Output the [x, y] coordinate of the center of the cell containing the given text.  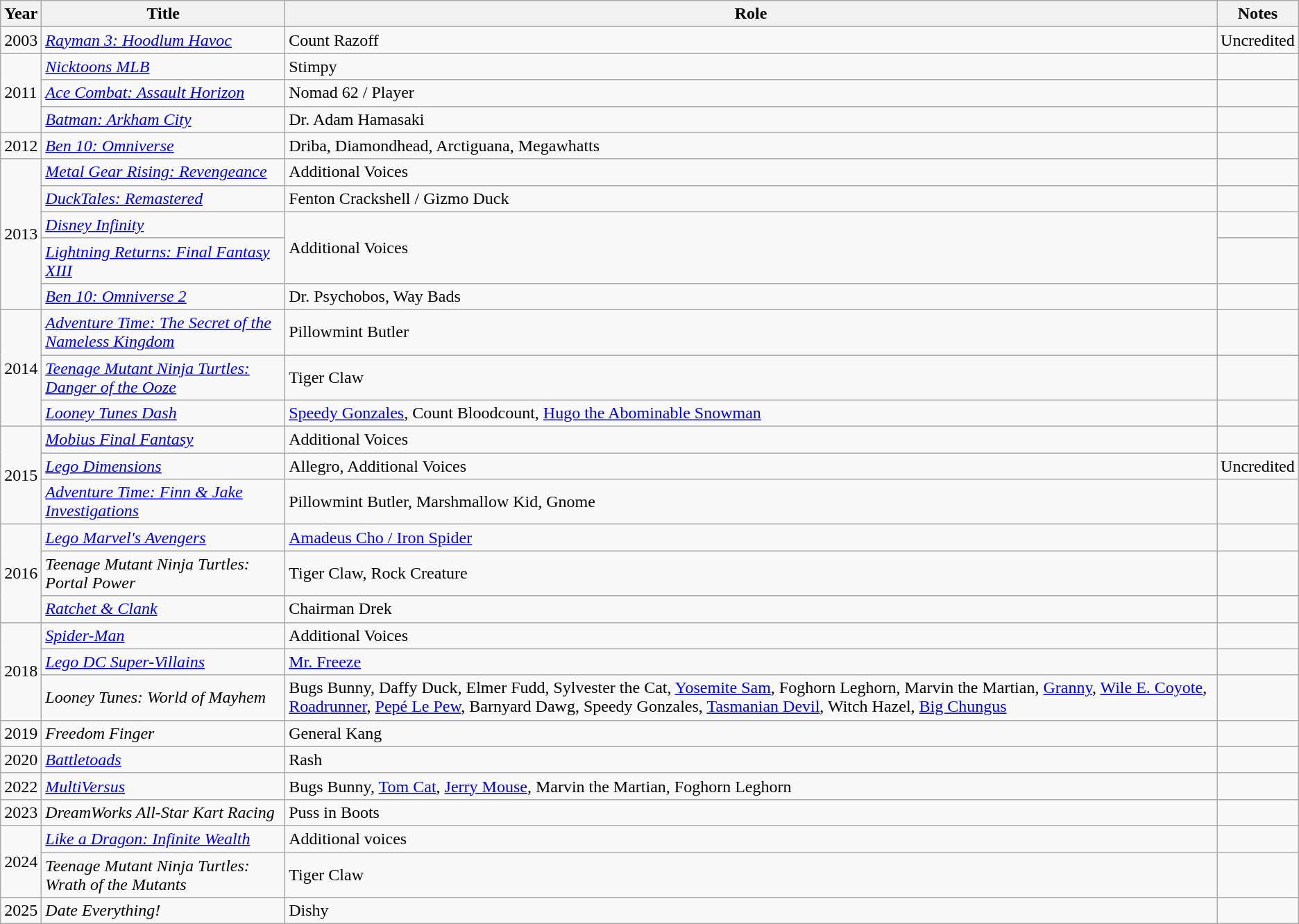
Adventure Time: The Secret of the Nameless Kingdom [164, 332]
Teenage Mutant Ninja Turtles: Danger of the Ooze [164, 377]
Lightning Returns: Final Fantasy XIII [164, 261]
Title [164, 14]
Ben 10: Omniverse 2 [164, 296]
Role [751, 14]
Batman: Arkham City [164, 119]
Disney Infinity [164, 225]
Looney Tunes Dash [164, 413]
Tiger Claw, Rock Creature [751, 573]
2016 [21, 573]
Teenage Mutant Ninja Turtles: Wrath of the Mutants [164, 874]
2003 [21, 40]
Teenage Mutant Ninja Turtles: Portal Power [164, 573]
MultiVersus [164, 786]
2012 [21, 146]
DuckTales: Remastered [164, 198]
2013 [21, 234]
2018 [21, 671]
Mr. Freeze [751, 662]
Bugs Bunny, Tom Cat, Jerry Mouse, Marvin the Martian, Foghorn Leghorn [751, 786]
Allegro, Additional Voices [751, 466]
Pillowmint Butler, Marshmallow Kid, Gnome [751, 502]
Count Razoff [751, 40]
General Kang [751, 733]
Pillowmint Butler [751, 332]
2019 [21, 733]
2025 [21, 911]
Amadeus Cho / Iron Spider [751, 538]
Dishy [751, 911]
2023 [21, 812]
Adventure Time: Finn & Jake Investigations [164, 502]
Dr. Adam Hamasaki [751, 119]
Metal Gear Rising: Revengeance [164, 172]
Rayman 3: Hoodlum Havoc [164, 40]
Puss in Boots [751, 812]
Fenton Crackshell / Gizmo Duck [751, 198]
Battletoads [164, 760]
Looney Tunes: World of Mayhem [164, 698]
Ace Combat: Assault Horizon [164, 93]
2014 [21, 368]
Lego Dimensions [164, 466]
2024 [21, 862]
Chairman Drek [751, 609]
Nomad 62 / Player [751, 93]
Speedy Gonzales, Count Bloodcount, Hugo the Abominable Snowman [751, 413]
Ratchet & Clank [164, 609]
2020 [21, 760]
Driba, Diamondhead, Arctiguana, Megawhatts [751, 146]
Stimpy [751, 67]
Nicktoons MLB [164, 67]
Ben 10: Omniverse [164, 146]
Freedom Finger [164, 733]
DreamWorks All-Star Kart Racing [164, 812]
Like a Dragon: Infinite Wealth [164, 839]
Dr. Psychobos, Way Bads [751, 296]
Mobius Final Fantasy [164, 440]
Notes [1258, 14]
Date Everything! [164, 911]
2015 [21, 476]
Rash [751, 760]
Spider-Man [164, 635]
2011 [21, 93]
Lego Marvel's Avengers [164, 538]
Additional voices [751, 839]
2022 [21, 786]
Year [21, 14]
Lego DC Super-Villains [164, 662]
